Capture the cell that displays the provided text and extract its (X, Y) central coordinate. 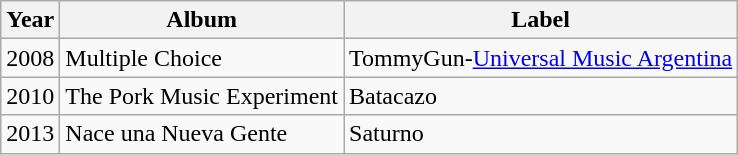
2010 (30, 96)
The Pork Music Experiment (202, 96)
Saturno (541, 134)
Multiple Choice (202, 58)
2008 (30, 58)
Year (30, 20)
Nace una Nueva Gente (202, 134)
Label (541, 20)
Album (202, 20)
TommyGun-Universal Music Argentina (541, 58)
2013 (30, 134)
Batacazo (541, 96)
